Locate the cell with the specified text and output its [X, Y] center coordinate. 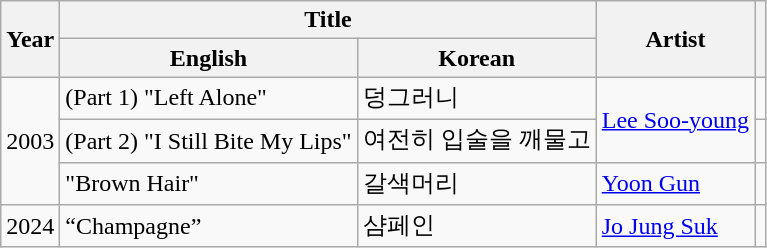
덩그러니 [476, 98]
Lee Soo-young [675, 120]
샴페인 [476, 226]
Korean [476, 58]
2003 [30, 141]
“Champagne” [208, 226]
여전히 입술을 깨물고 [476, 140]
Artist [675, 39]
Jo Jung Suk [675, 226]
갈색머리 [476, 184]
Year [30, 39]
Yoon Gun [675, 184]
English [208, 58]
Title [328, 20]
2024 [30, 226]
(Part 2) "I Still Bite My Lips" [208, 140]
(Part 1) "Left Alone" [208, 98]
"Brown Hair" [208, 184]
